Identify which cell holds the provided text, then report its (x, y) central coordinate. 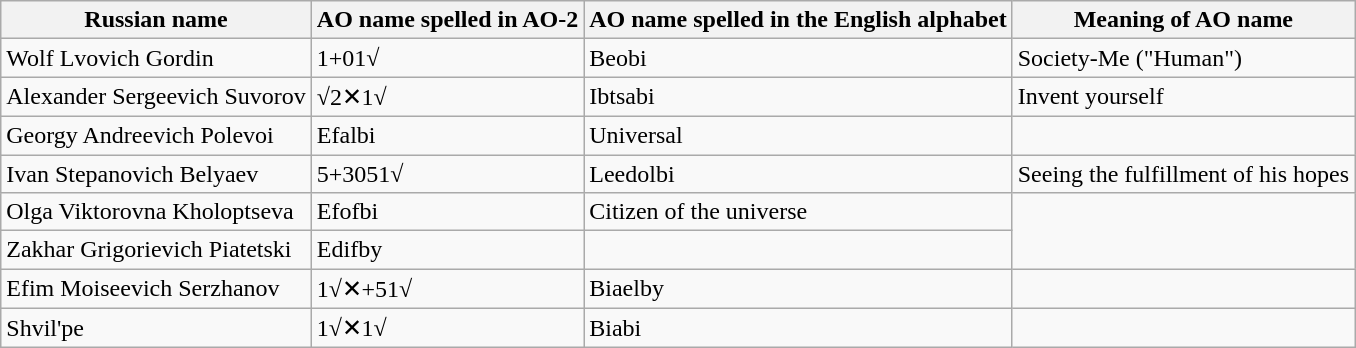
Leedolbi (798, 173)
1√✕+51√ (447, 289)
Efalbi (447, 135)
Russian name (156, 20)
AO name spelled in the English alphabet (798, 20)
Biabi (798, 328)
Zakhar Grigorievich Piatetski (156, 250)
Efim Moiseevich Serzhanov (156, 289)
Meaning of AO name (1183, 20)
Shvil'pe (156, 328)
Georgy Andreevich Polevoi (156, 135)
Seeing the fulfillment of his hopes (1183, 173)
AO name spelled in AO-2 (447, 20)
Ivan Stepanovich Belyaev (156, 173)
Olga Viktorovna Kholoptseva (156, 212)
1√✕1√ (447, 328)
Citizen of the universe (798, 212)
Biaelby (798, 289)
1+01√ (447, 58)
Beobi (798, 58)
Edifby (447, 250)
Invent yourself (1183, 97)
Society-Me ("Human") (1183, 58)
Wolf Lvovich Gordin (156, 58)
Universal (798, 135)
Efofbi (447, 212)
√2✕1√ (447, 97)
Ibtsabi (798, 97)
5+3051√ (447, 173)
Alexander Sergeevich Suvorov (156, 97)
